Extract the [x, y] coordinate from the center of the cell holding the provided text.  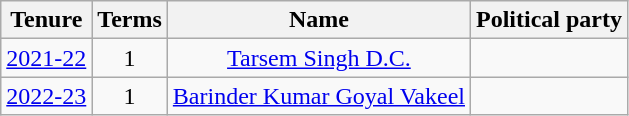
Tenure [46, 20]
Tarsem Singh D.C. [318, 58]
Terms [130, 20]
2021-22 [46, 58]
2022-23 [46, 96]
Name [318, 20]
Political party [550, 20]
Barinder Kumar Goyal Vakeel [318, 96]
